Find where the given text appears and provide that cell's center as [x, y] coordinate. 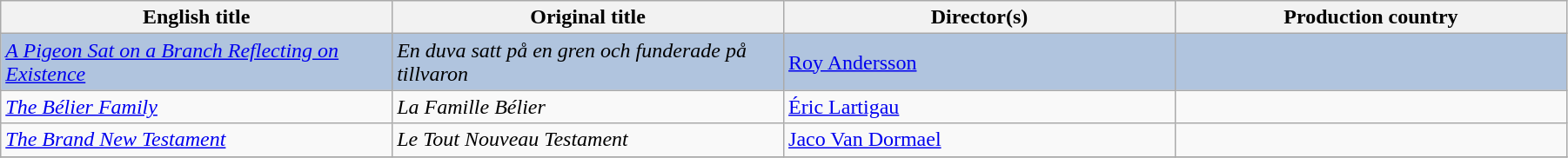
Le Tout Nouveau Testament [588, 140]
Director(s) [980, 17]
A Pigeon Sat on a Branch Reflecting on Existence [197, 63]
Production country [1370, 17]
En duva satt på en gren och funderade på tillvaron [588, 63]
The Brand New Testament [197, 140]
Original title [588, 17]
La Famille Bélier [588, 107]
English title [197, 17]
Roy Andersson [980, 63]
Éric Lartigau [980, 107]
The Bélier Family [197, 107]
Jaco Van Dormael [980, 140]
